From the cell containing the given text, extract its center point as [x, y] coordinate. 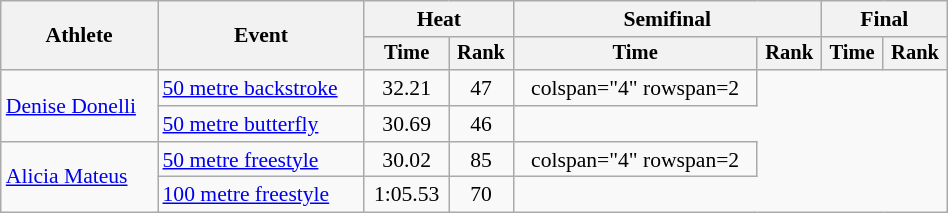
Heat [438, 19]
50 metre backstroke [262, 88]
32.21 [406, 88]
1:05.53 [406, 195]
30.02 [406, 160]
Event [262, 36]
Semifinal [667, 19]
70 [481, 195]
30.69 [406, 124]
Denise Donelli [80, 106]
Alicia Mateus [80, 178]
50 metre freestyle [262, 160]
47 [481, 88]
Final [884, 19]
85 [481, 160]
Athlete [80, 36]
50 metre butterfly [262, 124]
100 metre freestyle [262, 195]
46 [481, 124]
